From the cell containing the given text, extract its center point as [x, y] coordinate. 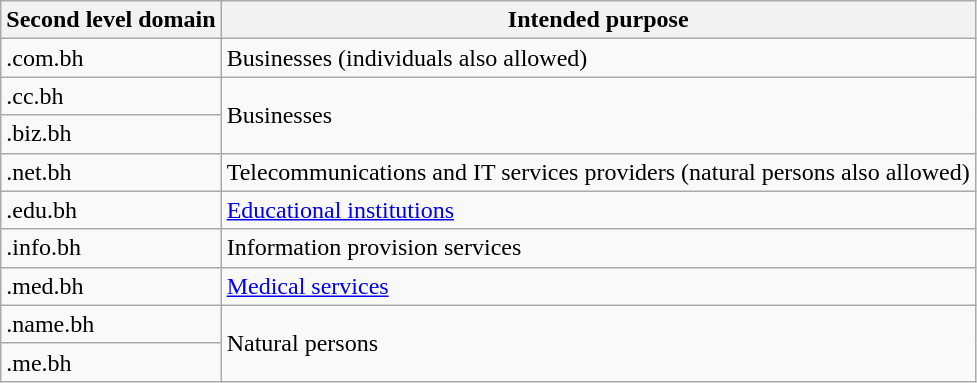
Educational institutions [598, 210]
.med.bh [111, 286]
.biz.bh [111, 134]
Businesses (individuals also allowed) [598, 58]
Second level domain [111, 20]
Medical services [598, 286]
.com.bh [111, 58]
.net.bh [111, 172]
.cc.bh [111, 96]
Businesses [598, 115]
.info.bh [111, 248]
Natural persons [598, 343]
.edu.bh [111, 210]
Intended purpose [598, 20]
Information provision services [598, 248]
.me.bh [111, 362]
Telecommunications and IT services providers (natural persons also allowed) [598, 172]
.name.bh [111, 324]
